From the cell containing the given text, extract its center point as (x, y) coordinate. 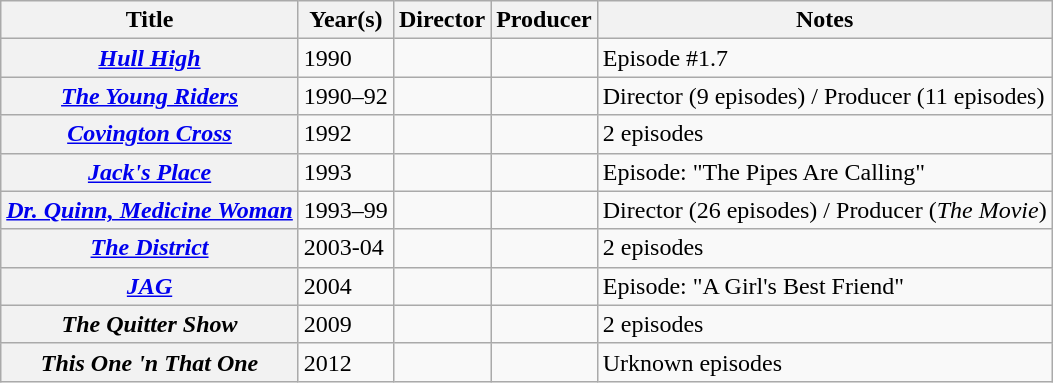
1990–92 (346, 96)
1992 (346, 134)
Jack's Place (150, 172)
1990 (346, 58)
JAG (150, 286)
Director (442, 20)
This One 'n That One (150, 362)
Episode #1.7 (824, 58)
Covington Cross (150, 134)
Year(s) (346, 20)
2003-04 (346, 248)
Episode: "A Girl's Best Friend" (824, 286)
Dr. Quinn, Medicine Woman (150, 210)
The Young Riders (150, 96)
2004 (346, 286)
Title (150, 20)
Director (9 episodes) / Producer (11 episodes) (824, 96)
Director (26 episodes) / Producer (The Movie) (824, 210)
Producer (544, 20)
Notes (824, 20)
Urknown episodes (824, 362)
The Quitter Show (150, 324)
The District (150, 248)
2012 (346, 362)
2009 (346, 324)
1993–99 (346, 210)
1993 (346, 172)
Hull High (150, 58)
Episode: "The Pipes Are Calling" (824, 172)
